Output the (X, Y) coordinate of the center of the cell containing the given text.  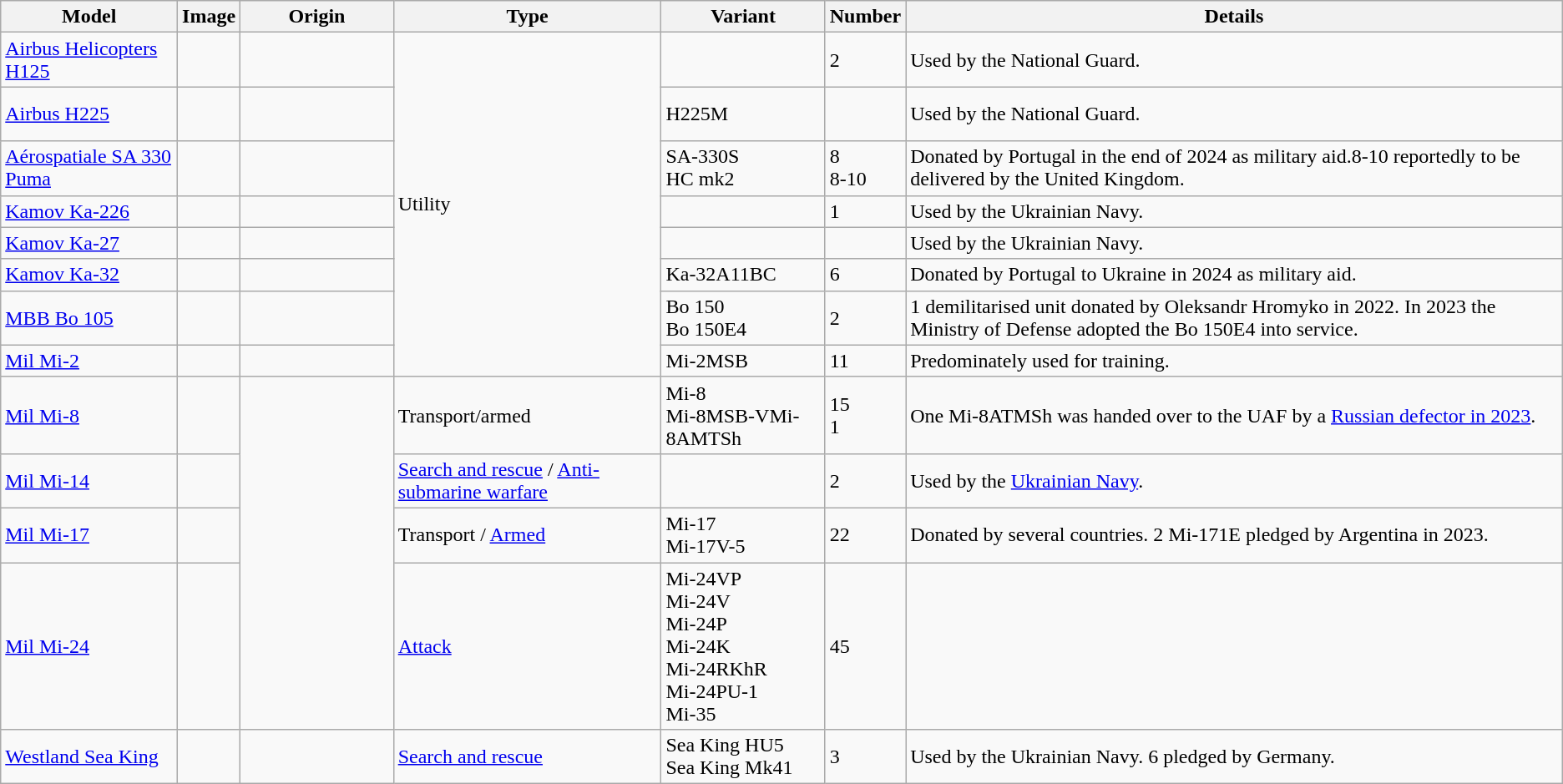
Kamov Ka-32 (89, 275)
Kamov Ka-226 (89, 211)
Mi-17Mi-17V-5 (743, 534)
1 demilitarised unit donated by Oleksandr Hromyko in 2022. In 2023 the Ministry of Defense adopted the Bo 150E4 into service. (1234, 317)
Transport / Armed (528, 534)
Transport/armed (528, 415)
Mil Mi-14 (89, 481)
Donated by Portugal to Ukraine in 2024 as military aid. (1234, 275)
SA-330SHC mk2 (743, 169)
Donated by several countries. 2 Mi-171E pledged by Argentina in 2023. (1234, 534)
Used by the Ukrainian Navy. 6 pledged by Germany. (1234, 756)
Search and rescue (528, 756)
Mil Mi-8 (89, 415)
Donated by Portugal in the end of 2024 as military aid.8-10 reportedly to be delivered by the United Kingdom. (1234, 169)
Mi-24VPMi-24VMi-24PMi-24KMi-24RKhRMi-24PU-1Mi-35 (743, 646)
Airbus H225 (89, 114)
Attack (528, 646)
Kamov Ka-27 (89, 243)
Search and rescue / Anti-submarine warfare (528, 481)
1 (865, 211)
Mil Mi-24 (89, 646)
H225M (743, 114)
Mil Mi-17 (89, 534)
Predominately used for training. (1234, 361)
Airbus Helicopters H125 (89, 60)
Details (1234, 17)
11 (865, 361)
Number (865, 17)
6 (865, 275)
151 (865, 415)
45 (865, 646)
Utility (528, 205)
Aérospatiale SA 330 Puma (89, 169)
Image (209, 17)
Model (89, 17)
Origin (317, 17)
Mi-8Mi-8MSB-VMi-8AMTSh (743, 415)
88-10 (865, 169)
Sea King HU5Sea King Mk41 (743, 756)
Ka-32A11BC (743, 275)
Mil Mi-2 (89, 361)
Type (528, 17)
One Mi-8ATMSh was handed over to the UAF by a Russian defector in 2023. (1234, 415)
Westland Sea King (89, 756)
22 (865, 534)
Variant (743, 17)
Mi-2MSB (743, 361)
3 (865, 756)
MBB Bo 105 (89, 317)
Bo 150Bo 150E4 (743, 317)
